Output the (X, Y) coordinate of the center of the cell containing the given text.  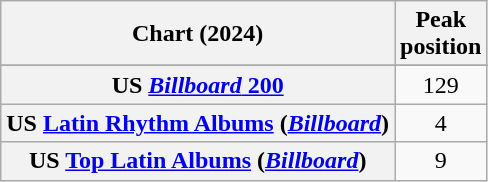
4 (441, 123)
129 (441, 85)
US Latin Rhythm Albums (Billboard) (198, 123)
US Billboard 200 (198, 85)
Chart (2024) (198, 34)
9 (441, 161)
Peakposition (441, 34)
US Top Latin Albums (Billboard) (198, 161)
